Provide the (x, y) coordinate of the cell's center where the given text is located.  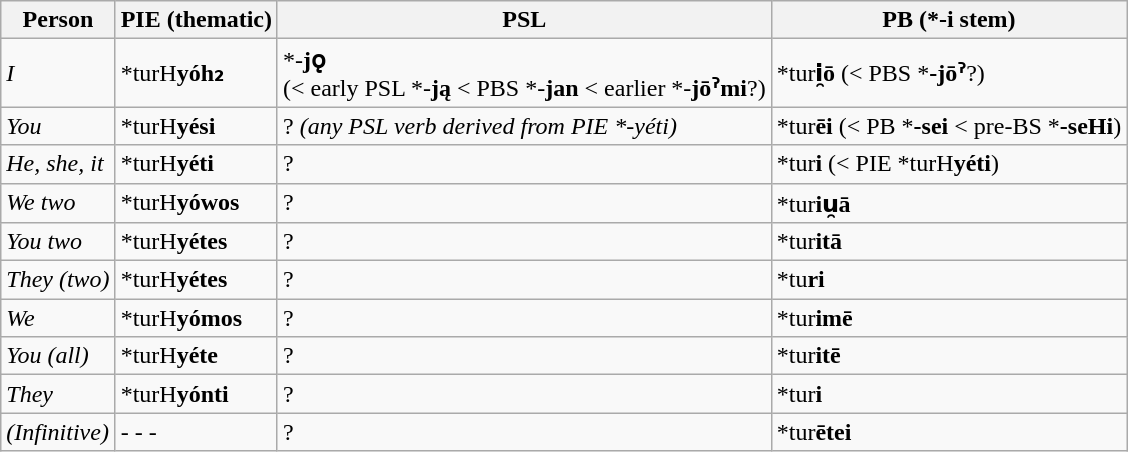
PIE (thematic) (196, 20)
They (58, 394)
- - - (196, 432)
We two (58, 203)
*turHyóh₂ (196, 73)
You two (58, 242)
We (58, 318)
I (58, 73)
*turi (< PIE *turHyéti) (948, 164)
? (any PSL verb derived from PIE *-yéti) (524, 126)
*turi̯ō (< PBS *-jōˀ?) (948, 73)
*turHyónti (196, 394)
PB (*-i stem) (948, 20)
*turHyéte (196, 356)
*turitā (948, 242)
*turimē (948, 318)
Person (58, 20)
*turēi (< PB *-sei < pre-BS *-seHi) (948, 126)
*-jǫ(< early PSL *-ją < PBS *-jan < earlier *-jōˀmi?) (524, 73)
(Infinitive) (58, 432)
*turitē (948, 356)
PSL (524, 20)
*turiu̯ā (948, 203)
*turHyéti (196, 164)
You (58, 126)
*turHyómos (196, 318)
He, she, it (58, 164)
You (all) (58, 356)
*turHyési (196, 126)
*turHyówos (196, 203)
*turētei (948, 432)
They (two) (58, 280)
